Locate the cell with the specified text and output its (x, y) center coordinate. 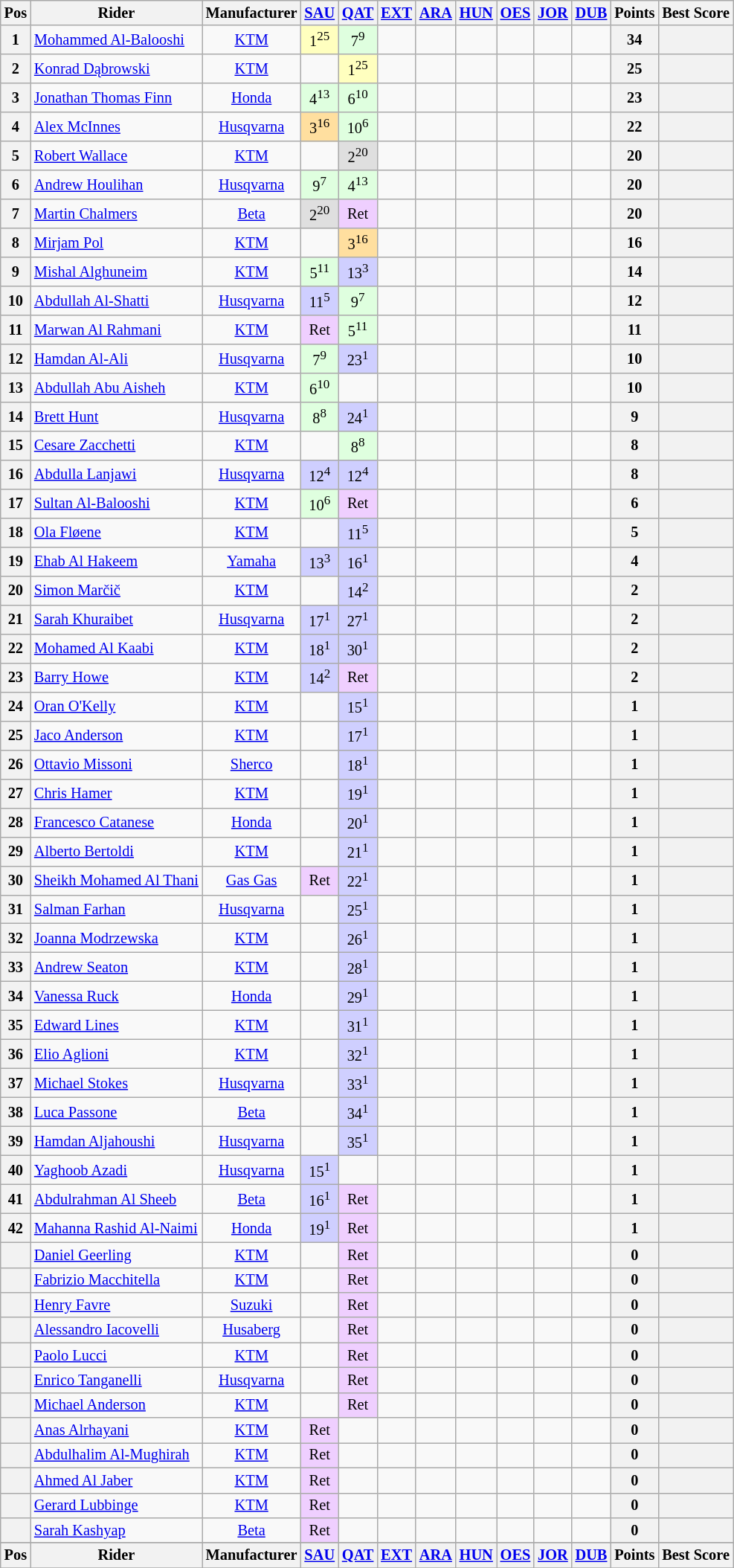
39 (16, 1141)
Luca Passone (116, 1111)
15 (16, 445)
Jonathan Thomas Finn (116, 98)
Oran O'Kelly (116, 707)
301 (358, 649)
Sherco (251, 765)
Chris Hamer (116, 793)
Joanna Modrzewska (116, 939)
Ottavio Missoni (116, 765)
21 (16, 619)
Anas Alrhayani (116, 1430)
Alessandro Iacovelli (116, 1330)
281 (358, 967)
26 (16, 765)
Suzuki (251, 1305)
32 (16, 939)
Abdulrahman Al Sheeb (116, 1199)
Cesare Zacchetti (116, 445)
Gas Gas (251, 881)
Edward Lines (116, 1025)
Konrad Dąbrowski (116, 68)
201 (358, 823)
Marwan Al Rahmani (116, 330)
13 (16, 387)
Simon Marčič (116, 591)
19 (16, 561)
Daniel Geerling (116, 1255)
33 (16, 967)
3 (16, 98)
Brett Hunt (116, 417)
241 (358, 417)
28 (16, 823)
Martin Chalmers (116, 214)
Andrew Seaton (116, 967)
30 (16, 881)
Mishal Alghuneim (116, 272)
Elio Aglioni (116, 1053)
Paolo Lucci (116, 1355)
Vanessa Ruck (116, 995)
Michael Anderson (116, 1405)
231 (358, 359)
Fabrizio Macchitella (116, 1280)
Enrico Tanganelli (116, 1380)
Ahmed Al Jaber (116, 1480)
Robert Wallace (116, 156)
Ehab Al Hakeem (116, 561)
Alberto Bertoldi (116, 851)
Gerard Lubbinge (116, 1506)
Barry Howe (116, 677)
Yamaha (251, 561)
Sultan Al-Balooshi (116, 503)
271 (358, 619)
Sarah Khuraibet (116, 619)
Yaghoob Azadi (116, 1169)
24 (16, 707)
351 (358, 1141)
31 (16, 909)
Abdullah Abu Aisheh (116, 387)
Henry Favre (116, 1305)
Mohammed Al-Balooshi (116, 40)
341 (358, 1111)
36 (16, 1053)
Hamdan Al-Ali (116, 359)
261 (358, 939)
Mohamed Al Kaabi (116, 649)
17 (16, 503)
Andrew Houlihan (116, 184)
251 (358, 909)
41 (16, 1199)
321 (358, 1053)
37 (16, 1083)
29 (16, 851)
Abdullah Al-Shatti (116, 301)
Jaco Anderson (116, 735)
221 (358, 881)
40 (16, 1169)
331 (358, 1083)
Alex McInnes (116, 126)
Abdulla Lanjawi (116, 475)
38 (16, 1111)
27 (16, 793)
Ola Fløene (116, 533)
Husaberg (251, 1330)
Mahanna Rashid Al-Naimi (116, 1227)
Michael Stokes (116, 1083)
Francesco Catanese (116, 823)
291 (358, 995)
Sheikh Mohamed Al Thani (116, 881)
42 (16, 1227)
7 (16, 214)
35 (16, 1025)
Abdulhalim Al-Mughirah (116, 1455)
211 (358, 851)
Sarah Kashyap (116, 1530)
18 (16, 533)
Salman Farhan (116, 909)
311 (358, 1025)
Hamdan Aljahoushi (116, 1141)
Mirjam Pol (116, 242)
